Provide the [X, Y] coordinate of the cell's center where the given text is located.  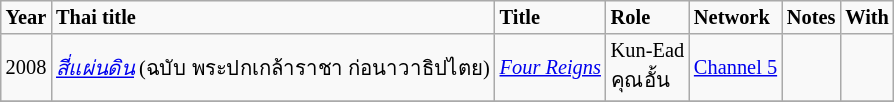
Notes [811, 17]
Four Reigns [550, 68]
Network [736, 17]
Title [550, 17]
With [866, 17]
Channel 5 [736, 68]
Year [26, 17]
Role [648, 17]
Kun-Ead คุณอั้น [648, 68]
Thai title [273, 17]
สี่แผ่นดิน (ฉบับ พระปกเกล้าราชา ก่อนาวาธิปไตย) [273, 68]
2008 [26, 68]
